Extract the (x, y) coordinate from the center of the cell holding the provided text.  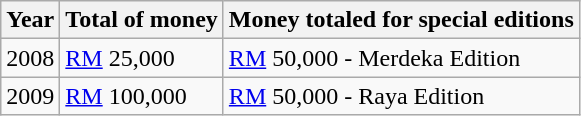
RM 100,000 (142, 96)
RM 50,000 - Raya Edition (401, 96)
Money totaled for special editions (401, 20)
RM 25,000 (142, 58)
Total of money (142, 20)
2008 (30, 58)
2009 (30, 96)
RM 50,000 - Merdeka Edition (401, 58)
Year (30, 20)
